Extract the (x, y) coordinate from the center of the cell holding the provided text.  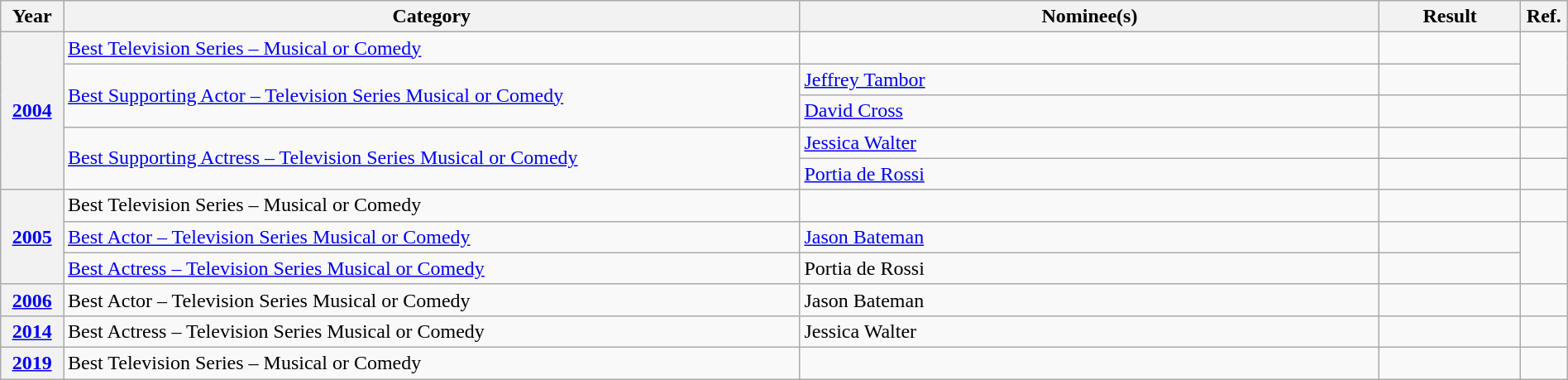
2004 (32, 111)
Year (32, 17)
Jeffrey Tambor (1090, 79)
Best Supporting Actor – Television Series Musical or Comedy (432, 95)
2005 (32, 237)
Ref. (1543, 17)
2014 (32, 331)
David Cross (1090, 111)
Category (432, 17)
2019 (32, 363)
2006 (32, 300)
Result (1450, 17)
Nominee(s) (1090, 17)
Best Supporting Actress – Television Series Musical or Comedy (432, 158)
